Extract the [X, Y] coordinate from the center of the cell holding the provided text.  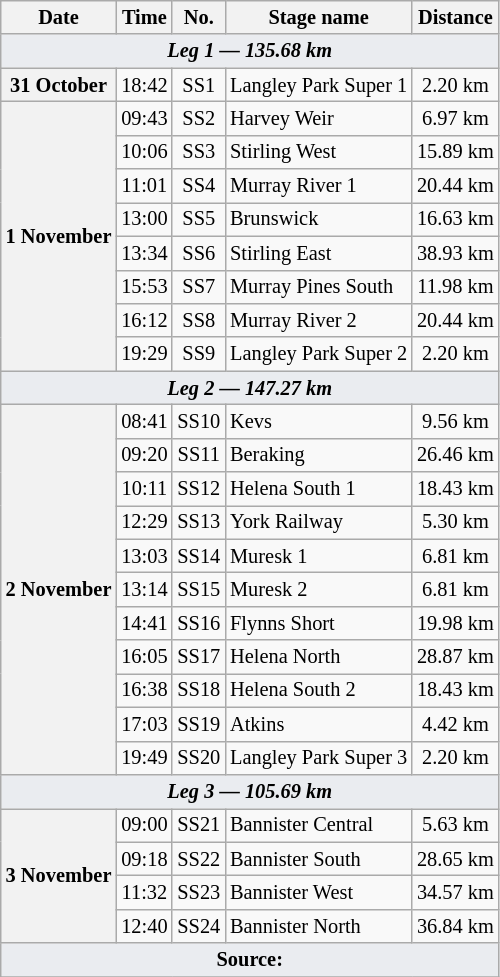
Stage name [318, 17]
SS20 [198, 758]
SS5 [198, 219]
15.89 km [456, 152]
SS11 [198, 455]
26.46 km [456, 455]
14:41 [144, 623]
SS18 [198, 690]
11.98 km [456, 287]
SS10 [198, 421]
13:34 [144, 253]
Helena South 1 [318, 489]
Bannister Central [318, 825]
36.84 km [456, 926]
12:40 [144, 926]
13:00 [144, 219]
Bannister West [318, 892]
SS3 [198, 152]
19:29 [144, 354]
SS9 [198, 354]
SS16 [198, 623]
Muresk 1 [318, 556]
Flynns Short [318, 623]
Murray River 1 [318, 186]
18:42 [144, 85]
16:38 [144, 690]
16.63 km [456, 219]
28.87 km [456, 657]
3 November [59, 876]
Atkins [318, 724]
Stirling West [318, 152]
09:00 [144, 825]
SS1 [198, 85]
SS6 [198, 253]
SS19 [198, 724]
09:20 [144, 455]
SS22 [198, 859]
Murray River 2 [318, 320]
Kevs [318, 421]
2 November [59, 589]
19:49 [144, 758]
9.56 km [456, 421]
Murray Pines South [318, 287]
34.57 km [456, 892]
Source: [250, 960]
17:03 [144, 724]
SS14 [198, 556]
38.93 km [456, 253]
10:06 [144, 152]
Beraking [318, 455]
Langley Park Super 3 [318, 758]
SS7 [198, 287]
15:53 [144, 287]
Brunswick [318, 219]
Langley Park Super 2 [318, 354]
No. [198, 17]
SS13 [198, 522]
SS24 [198, 926]
SS23 [198, 892]
Date [59, 17]
28.65 km [456, 859]
Leg 2 — 147.27 km [250, 388]
Stirling East [318, 253]
11:32 [144, 892]
Helena South 2 [318, 690]
6.97 km [456, 118]
Helena North [318, 657]
09:18 [144, 859]
1 November [59, 236]
31 October [59, 85]
Leg 1 — 135.68 km [250, 51]
12:29 [144, 522]
Muresk 2 [318, 589]
5.30 km [456, 522]
10:11 [144, 489]
SS17 [198, 657]
SS2 [198, 118]
19.98 km [456, 623]
Langley Park Super 1 [318, 85]
Bannister North [318, 926]
11:01 [144, 186]
4.42 km [456, 724]
08:41 [144, 421]
SS21 [198, 825]
Leg 3 — 105.69 km [250, 791]
09:43 [144, 118]
Distance [456, 17]
13:14 [144, 589]
16:05 [144, 657]
13:03 [144, 556]
16:12 [144, 320]
SS12 [198, 489]
Time [144, 17]
SS8 [198, 320]
5.63 km [456, 825]
York Railway [318, 522]
SS15 [198, 589]
SS4 [198, 186]
Harvey Weir [318, 118]
Bannister South [318, 859]
